Search for the cell housing the specified text and yield its (x, y) center coordinate. 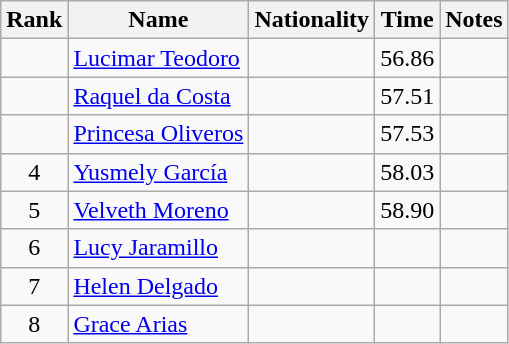
58.90 (408, 210)
Princesa Oliveros (158, 134)
Raquel da Costa (158, 96)
58.03 (408, 172)
Velveth Moreno (158, 210)
Nationality (312, 20)
Name (158, 20)
Lucimar Teodoro (158, 58)
57.51 (408, 96)
Rank (34, 20)
4 (34, 172)
8 (34, 324)
7 (34, 286)
Grace Arias (158, 324)
6 (34, 248)
Time (408, 20)
Yusmely García (158, 172)
Lucy Jaramillo (158, 248)
56.86 (408, 58)
Helen Delgado (158, 286)
5 (34, 210)
Notes (474, 20)
57.53 (408, 134)
